Capture the cell that displays the provided text and extract its [X, Y] central coordinate. 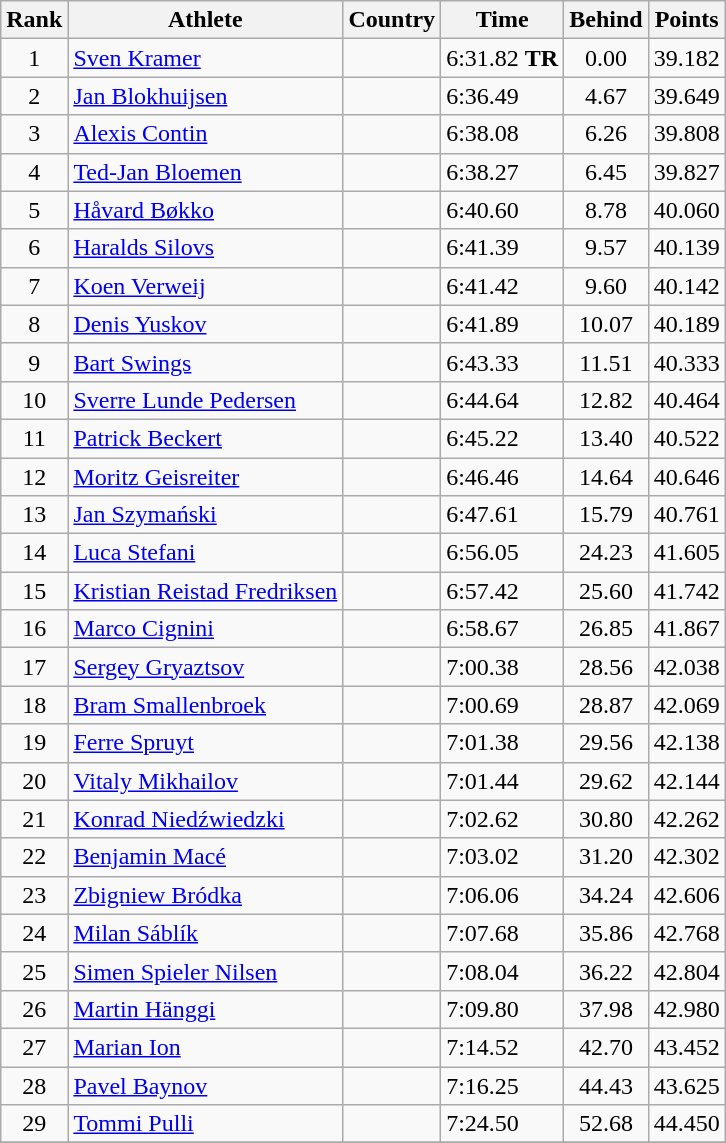
16 [34, 629]
35.86 [606, 933]
6:45.22 [502, 438]
6:56.05 [502, 553]
7:02.62 [502, 819]
Haralds Silovs [206, 248]
28 [34, 1085]
6:58.67 [502, 629]
Benjamin Macé [206, 857]
6:46.46 [502, 477]
20 [34, 781]
7:07.68 [502, 933]
Jan Szymański [206, 515]
30.80 [606, 819]
28.56 [606, 667]
26.85 [606, 629]
44.43 [606, 1085]
Håvard Bøkko [206, 210]
24 [34, 933]
40.761 [686, 515]
12.82 [606, 400]
31.20 [606, 857]
6 [34, 248]
Milan Sáblík [206, 933]
Points [686, 20]
14.64 [606, 477]
6:41.39 [502, 248]
40.464 [686, 400]
7:00.69 [502, 705]
29 [34, 1124]
6:41.89 [502, 324]
23 [34, 895]
13 [34, 515]
10.07 [606, 324]
43.625 [686, 1085]
26 [34, 1009]
10 [34, 400]
7:06.06 [502, 895]
42.302 [686, 857]
43.452 [686, 1047]
8 [34, 324]
11 [34, 438]
6.45 [606, 172]
6:47.61 [502, 515]
29.56 [606, 743]
52.68 [606, 1124]
Behind [606, 20]
Athlete [206, 20]
Marco Cignini [206, 629]
41.605 [686, 553]
Sverre Lunde Pedersen [206, 400]
Moritz Geisreiter [206, 477]
6:43.33 [502, 362]
8.78 [606, 210]
39.649 [686, 96]
40.522 [686, 438]
Koen Verweij [206, 286]
Kristian Reistad Fredriksen [206, 591]
0.00 [606, 58]
Marian Ion [206, 1047]
Konrad Niedźwiedzki [206, 819]
7:24.50 [502, 1124]
15.79 [606, 515]
Vitaly Mikhailov [206, 781]
9.57 [606, 248]
3 [34, 134]
7:03.02 [502, 857]
Simen Spieler Nilsen [206, 971]
Patrick Beckert [206, 438]
7:16.25 [502, 1085]
Luca Stefani [206, 553]
Zbigniew Bródka [206, 895]
40.139 [686, 248]
Pavel Baynov [206, 1085]
7:08.04 [502, 971]
34.24 [606, 895]
6:38.27 [502, 172]
42.262 [686, 819]
6:41.42 [502, 286]
42.980 [686, 1009]
25 [34, 971]
Martin Hänggi [206, 1009]
42.606 [686, 895]
6:38.08 [502, 134]
6:31.82 TR [502, 58]
Time [502, 20]
42.138 [686, 743]
4.67 [606, 96]
Ferre Spruyt [206, 743]
Sven Kramer [206, 58]
2 [34, 96]
11.51 [606, 362]
22 [34, 857]
9 [34, 362]
13.40 [606, 438]
7:09.80 [502, 1009]
27 [34, 1047]
Tommi Pulli [206, 1124]
7 [34, 286]
42.038 [686, 667]
Jan Blokhuijsen [206, 96]
6:44.64 [502, 400]
1 [34, 58]
42.144 [686, 781]
40.142 [686, 286]
29.62 [606, 781]
39.182 [686, 58]
6:36.49 [502, 96]
28.87 [606, 705]
42.804 [686, 971]
40.333 [686, 362]
Ted-Jan Bloemen [206, 172]
37.98 [606, 1009]
4 [34, 172]
6.26 [606, 134]
Rank [34, 20]
41.867 [686, 629]
7:14.52 [502, 1047]
6:40.60 [502, 210]
42.768 [686, 933]
Country [392, 20]
21 [34, 819]
40.060 [686, 210]
19 [34, 743]
41.742 [686, 591]
7:01.38 [502, 743]
15 [34, 591]
Bart Swings [206, 362]
9.60 [606, 286]
Denis Yuskov [206, 324]
39.808 [686, 134]
24.23 [606, 553]
40.189 [686, 324]
7:00.38 [502, 667]
Bram Smallenbroek [206, 705]
36.22 [606, 971]
42.70 [606, 1047]
6:57.42 [502, 591]
39.827 [686, 172]
40.646 [686, 477]
14 [34, 553]
17 [34, 667]
25.60 [606, 591]
7:01.44 [502, 781]
12 [34, 477]
42.069 [686, 705]
44.450 [686, 1124]
Sergey Gryaztsov [206, 667]
Alexis Contin [206, 134]
5 [34, 210]
18 [34, 705]
